Determine the [X, Y] coordinate at the center of the cell enclosing the given text.  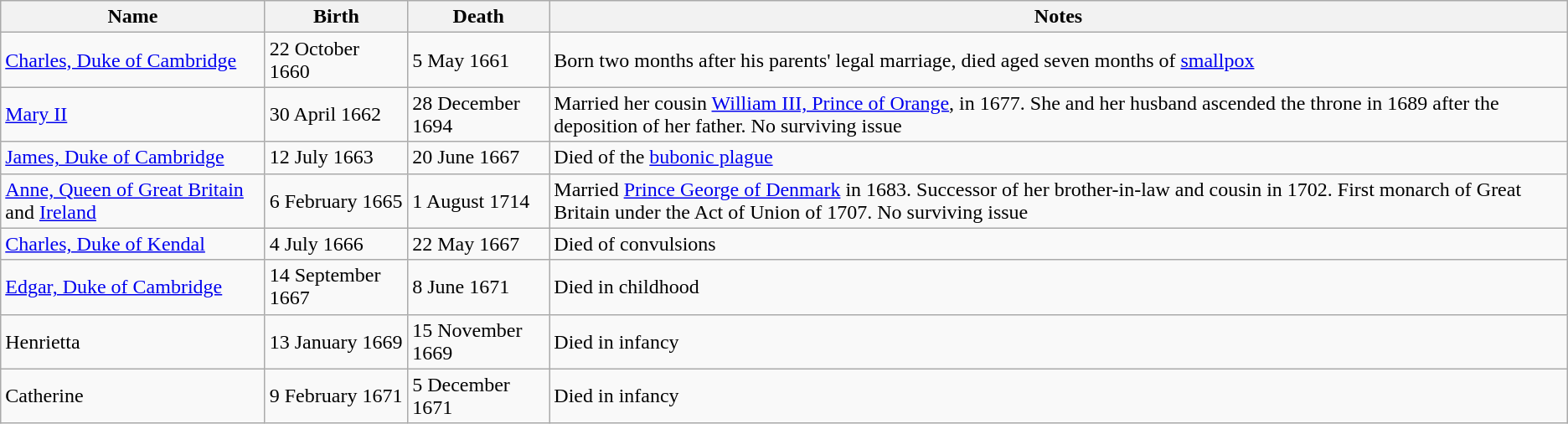
15 November 1669 [479, 342]
9 February 1671 [336, 396]
12 July 1663 [336, 158]
5 December 1671 [479, 396]
14 September 1667 [336, 287]
28 December 1694 [479, 114]
Anne, Queen of Great Britain and Ireland [132, 201]
22 October 1660 [336, 60]
20 June 1667 [479, 158]
Catherine [132, 396]
Died of the bubonic plague [1059, 158]
Charles, Duke of Kendal [132, 244]
Mary II [132, 114]
1 August 1714 [479, 201]
5 May 1661 [479, 60]
Death [479, 17]
Birth [336, 17]
Died of convulsions [1059, 244]
Died in childhood [1059, 287]
8 June 1671 [479, 287]
Edgar, Duke of Cambridge [132, 287]
Charles, Duke of Cambridge [132, 60]
4 July 1666 [336, 244]
6 February 1665 [336, 201]
22 May 1667 [479, 244]
James, Duke of Cambridge [132, 158]
Henrietta [132, 342]
Notes [1059, 17]
Born two months after his parents' legal marriage, died aged seven months of smallpox [1059, 60]
30 April 1662 [336, 114]
13 January 1669 [336, 342]
Name [132, 17]
